Return [x, y] of the center of cell containing provided text 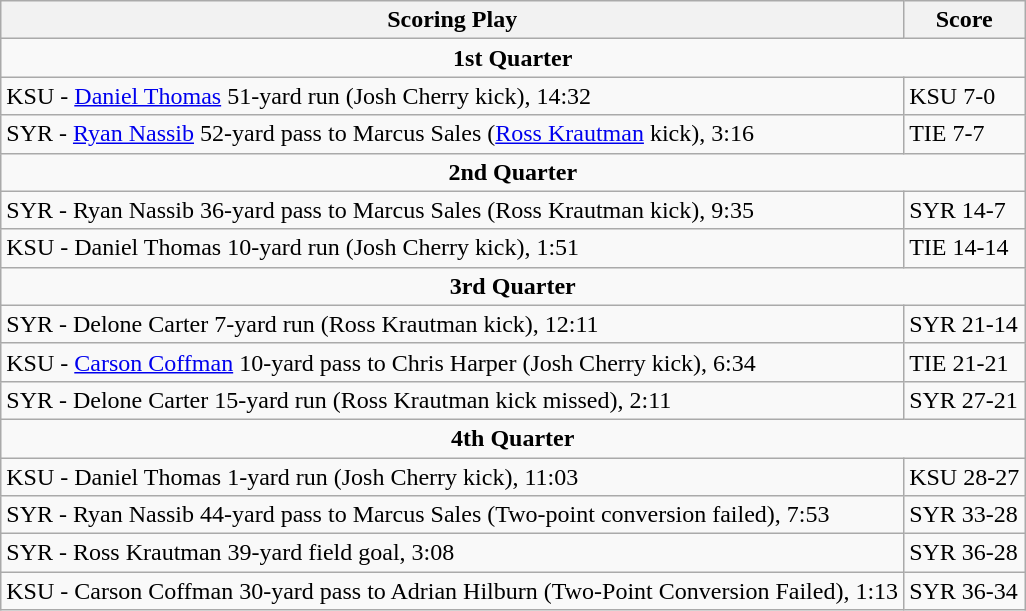
TIE 14-14 [964, 248]
SYR 14-7 [964, 210]
TIE 7-7 [964, 134]
SYR 21-14 [964, 324]
KSU - Daniel Thomas 10-yard run (Josh Cherry kick), 1:51 [452, 248]
SYR 36-28 [964, 553]
KSU - Daniel Thomas 1-yard run (Josh Cherry kick), 11:03 [452, 477]
KSU - Carson Coffman 30-yard pass to Adrian Hilburn (Two-Point Conversion Failed), 1:13 [452, 591]
KSU - Carson Coffman 10-yard pass to Chris Harper (Josh Cherry kick), 6:34 [452, 362]
KSU 7-0 [964, 96]
4th Quarter [513, 438]
1st Quarter [513, 58]
SYR 36-34 [964, 591]
SYR - Delone Carter 15-yard run (Ross Krautman kick missed), 2:11 [452, 400]
SYR - Ryan Nassib 44-yard pass to Marcus Sales (Two-point conversion failed), 7:53 [452, 515]
KSU - Daniel Thomas 51-yard run (Josh Cherry kick), 14:32 [452, 96]
SYR - Delone Carter 7-yard run (Ross Krautman kick), 12:11 [452, 324]
SYR - Ryan Nassib 52-yard pass to Marcus Sales (Ross Krautman kick), 3:16 [452, 134]
Scoring Play [452, 20]
SYR - Ross Krautman 39-yard field goal, 3:08 [452, 553]
SYR 33-28 [964, 515]
TIE 21-21 [964, 362]
2nd Quarter [513, 172]
SYR - Ryan Nassib 36-yard pass to Marcus Sales (Ross Krautman kick), 9:35 [452, 210]
3rd Quarter [513, 286]
Score [964, 20]
KSU 28-27 [964, 477]
SYR 27-21 [964, 400]
